Scan for the cell matching the given text and deliver its (x, y) coordinate at center. 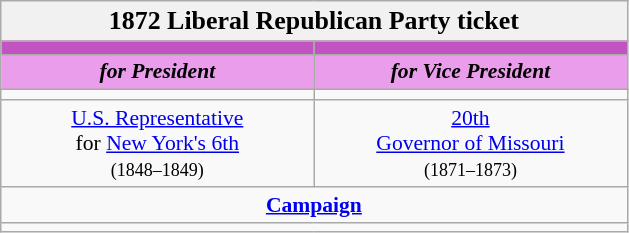
for Vice President (470, 72)
20thGovernor of Missouri(1871–1873) (470, 144)
Campaign (314, 205)
1872 Liberal Republican Party ticket (314, 21)
U.S. Representativefor New York's 6th(1848–1849) (158, 144)
for President (158, 72)
